Return the [X, Y] coordinate for the center point of the cell that contains the specified text.  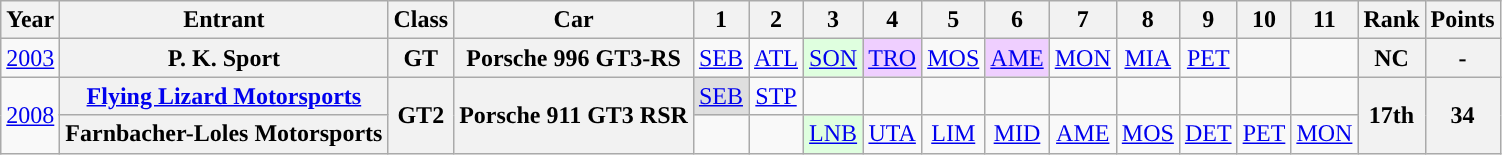
Porsche 996 GT3-RS [574, 58]
Rank [1392, 20]
MIA [1148, 58]
UTA [892, 134]
2003 [30, 58]
10 [1264, 20]
11 [1324, 20]
DET [1208, 134]
8 [1148, 20]
ATL [776, 58]
TRO [892, 58]
Points [1462, 20]
17th [1392, 115]
5 [954, 20]
SON [834, 58]
34 [1462, 115]
GT [421, 58]
Car [574, 20]
NC [1392, 58]
GT2 [421, 115]
6 [1017, 20]
3 [834, 20]
LIM [954, 134]
MID [1017, 134]
Class [421, 20]
2008 [30, 115]
STP [776, 96]
- [1462, 58]
1 [720, 20]
7 [1082, 20]
LNB [834, 134]
Porsche 911 GT3 RSR [574, 115]
Farnbacher-Loles Motorsports [224, 134]
P. K. Sport [224, 58]
Entrant [224, 20]
2 [776, 20]
4 [892, 20]
9 [1208, 20]
Flying Lizard Motorsports [224, 96]
Year [30, 20]
